Identify which cell holds the provided text, then report its (x, y) central coordinate. 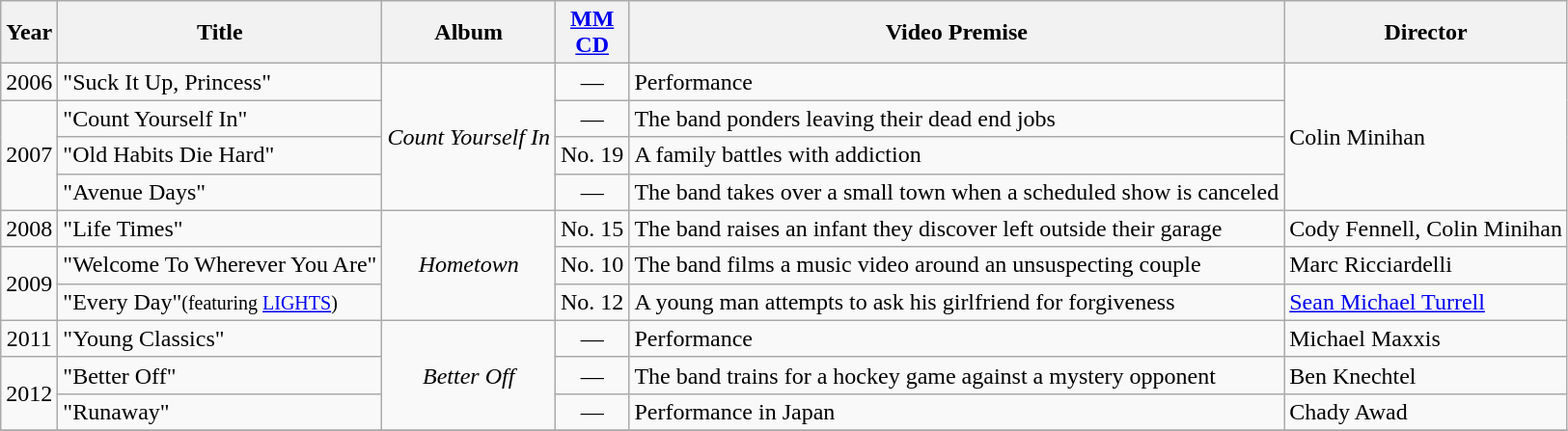
"Life Times" (220, 229)
"Avenue Days" (220, 192)
The band films a music video around an unsuspecting couple (957, 265)
Colin Minihan (1426, 137)
Title (220, 33)
No. 15 (591, 229)
The band raises an infant they discover left outside their garage (957, 229)
A family battles with addiction (957, 155)
No. 12 (591, 302)
MMCD (591, 33)
Chady Awad (1426, 412)
2007 (29, 155)
Marc Ricciardelli (1426, 265)
Director (1426, 33)
2008 (29, 229)
The band trains for a hockey game against a mystery opponent (957, 375)
Cody Fennell, Colin Minihan (1426, 229)
"Better Off" (220, 375)
"Young Classics" (220, 338)
Video Premise (957, 33)
"Count Yourself In" (220, 119)
Performance in Japan (957, 412)
2006 (29, 82)
Year (29, 33)
The band ponders leaving their dead end jobs (957, 119)
Album (469, 33)
"Old Habits Die Hard" (220, 155)
Sean Michael Turrell (1426, 302)
2011 (29, 338)
"Runaway" (220, 412)
Better Off (469, 375)
Michael Maxxis (1426, 338)
"Welcome To Wherever You Are" (220, 265)
2012 (29, 393)
No. 10 (591, 265)
"Suck It Up, Princess" (220, 82)
A young man attempts to ask his girlfriend for forgiveness (957, 302)
"Every Day"(featuring LIGHTS) (220, 302)
The band takes over a small town when a scheduled show is canceled (957, 192)
Ben Knechtel (1426, 375)
Count Yourself In (469, 137)
Hometown (469, 265)
No. 19 (591, 155)
2009 (29, 283)
